For the text-containing cell, return its midpoint in (X, Y) coordinate format. 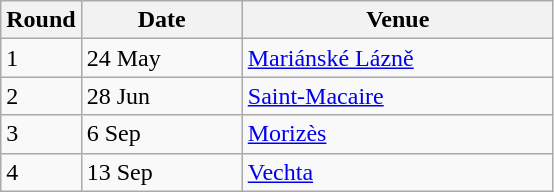
Saint-Macaire (398, 96)
Venue (398, 20)
24 May (162, 58)
1 (41, 58)
Vechta (398, 172)
Morizès (398, 134)
Mariánské Lázně (398, 58)
Date (162, 20)
28 Jun (162, 96)
6 Sep (162, 134)
Round (41, 20)
2 (41, 96)
3 (41, 134)
13 Sep (162, 172)
4 (41, 172)
